Detect which cell encompasses the target text, then output its [x, y] center coordinate. 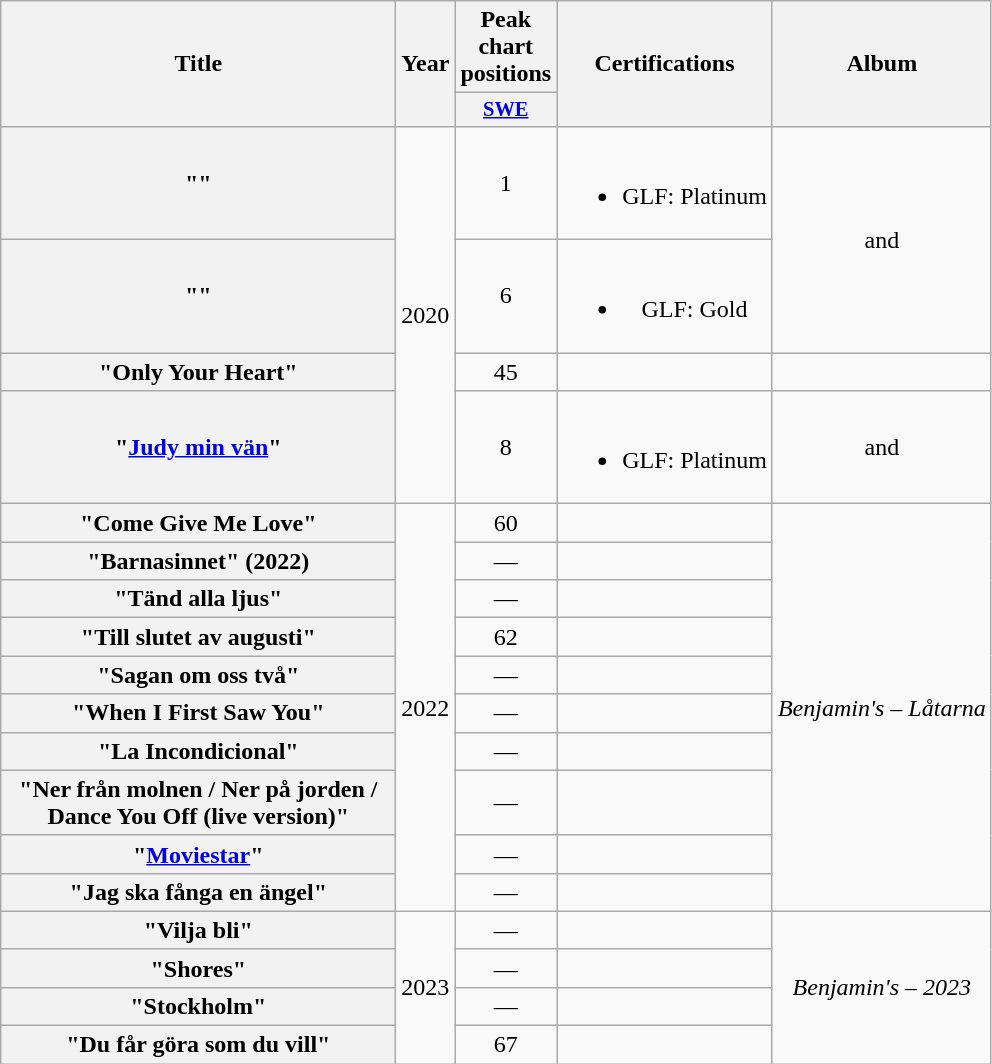
8 [506, 448]
Peak chart positions [506, 47]
"Vilja bli" [198, 930]
2022 [426, 708]
"Tänd alla ljus" [198, 599]
"Du får göra som du vill" [198, 1045]
Year [426, 64]
"La Incondicional" [198, 751]
GLF: Gold [665, 296]
"Moviestar" [198, 854]
2023 [426, 987]
"Till slutet av augusti" [198, 637]
Benjamin's – 2023 [882, 987]
"Come Give Me Love" [198, 523]
Certifications [665, 64]
"Jag ska fånga en ängel" [198, 892]
2020 [426, 314]
67 [506, 1045]
"Shores" [198, 968]
1 [506, 182]
Benjamin's – Låtarna [882, 708]
"Judy min vän" [198, 448]
"Stockholm" [198, 1006]
62 [506, 637]
"Only Your Heart" [198, 372]
45 [506, 372]
Album [882, 64]
"When I First Saw You" [198, 713]
"Ner från molnen / Ner på jorden / Dance You Off (live version)" [198, 802]
"Barnasinnet" (2022) [198, 561]
"Sagan om oss två" [198, 675]
SWE [506, 110]
6 [506, 296]
Title [198, 64]
60 [506, 523]
